Scan for the cell matching the given text and deliver its [x, y] coordinate at center. 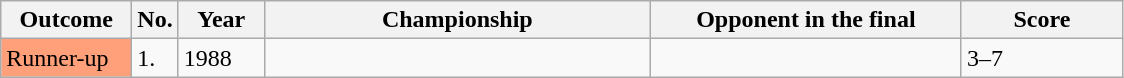
Championship [457, 20]
1988 [221, 58]
Score [1042, 20]
Year [221, 20]
No. [155, 20]
Outcome [66, 20]
Runner-up [66, 58]
Opponent in the final [806, 20]
1. [155, 58]
3–7 [1042, 58]
